Output the (X, Y) coordinate of the center of the cell containing the given text.  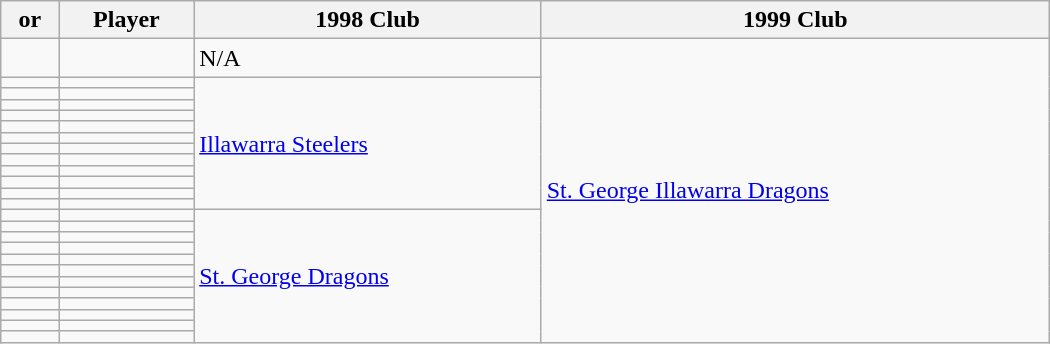
1999 Club (795, 20)
1998 Club (368, 20)
N/A (368, 58)
Illawarra Steelers (368, 144)
or (30, 20)
St. George Dragons (368, 276)
Player (126, 20)
St. George Illawarra Dragons (795, 191)
